Determine the (x, y) coordinate at the center of the cell enclosing the given text.  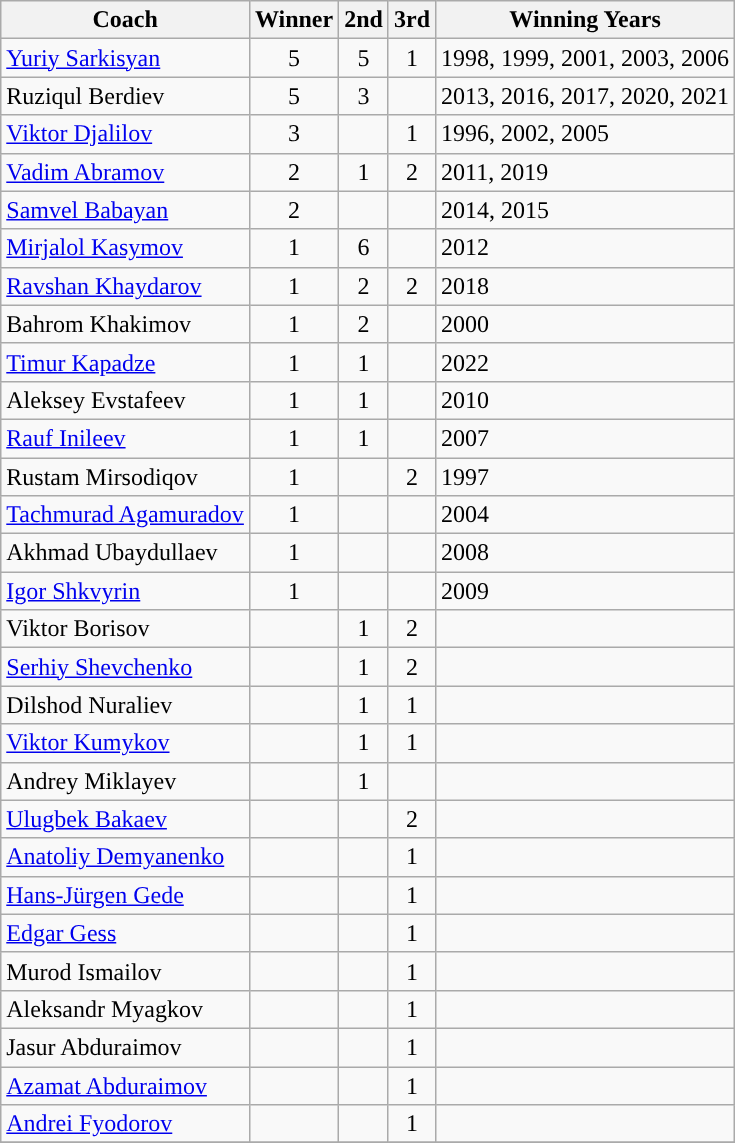
Coach (126, 20)
2011, 2019 (586, 172)
2012 (586, 248)
Viktor Kumykov (126, 743)
Viktor Djalilov (126, 134)
Vadim Abramov (126, 172)
Edgar Gess (126, 933)
Azamat Abduraimov (126, 1085)
Murod Ismailov (126, 971)
2004 (586, 515)
Hans-Jürgen Gede (126, 895)
1998, 1999, 2001, 2003, 2006 (586, 58)
2014, 2015 (586, 210)
6 (364, 248)
Samvel Babayan (126, 210)
Yuriy Sarkisyan (126, 58)
Timur Kapadze (126, 362)
1996, 2002, 2005 (586, 134)
Andrei Fyodorov (126, 1124)
Anatoliy Demyanenko (126, 857)
Ruziqul Berdiev (126, 96)
Ulugbek Bakaev (126, 819)
Rustam Mirsodiqov (126, 477)
2008 (586, 553)
Rauf Inileev (126, 438)
Bahrom Khakimov (126, 324)
2007 (586, 438)
2022 (586, 362)
Akhmad Ubaydullaev (126, 553)
Tachmurad Agamuradov (126, 515)
Igor Shkvyrin (126, 591)
2010 (586, 400)
Aleksandr Myagkov (126, 1009)
Andrey Miklayev (126, 781)
2nd (364, 20)
Jasur Abduraimov (126, 1047)
Winning Years (586, 20)
Winner (294, 20)
2009 (586, 591)
Aleksey Evstafeev (126, 400)
Serhiy Shevchenko (126, 667)
Dilshod Nuraliev (126, 705)
2013, 2016, 2017, 2020, 2021 (586, 96)
Viktor Borisov (126, 629)
2000 (586, 324)
Ravshan Khaydarov (126, 286)
2018 (586, 286)
3rd (412, 20)
1997 (586, 477)
Mirjalol Kasymov (126, 248)
